Output the (x, y) coordinate of the center of the cell containing the given text.  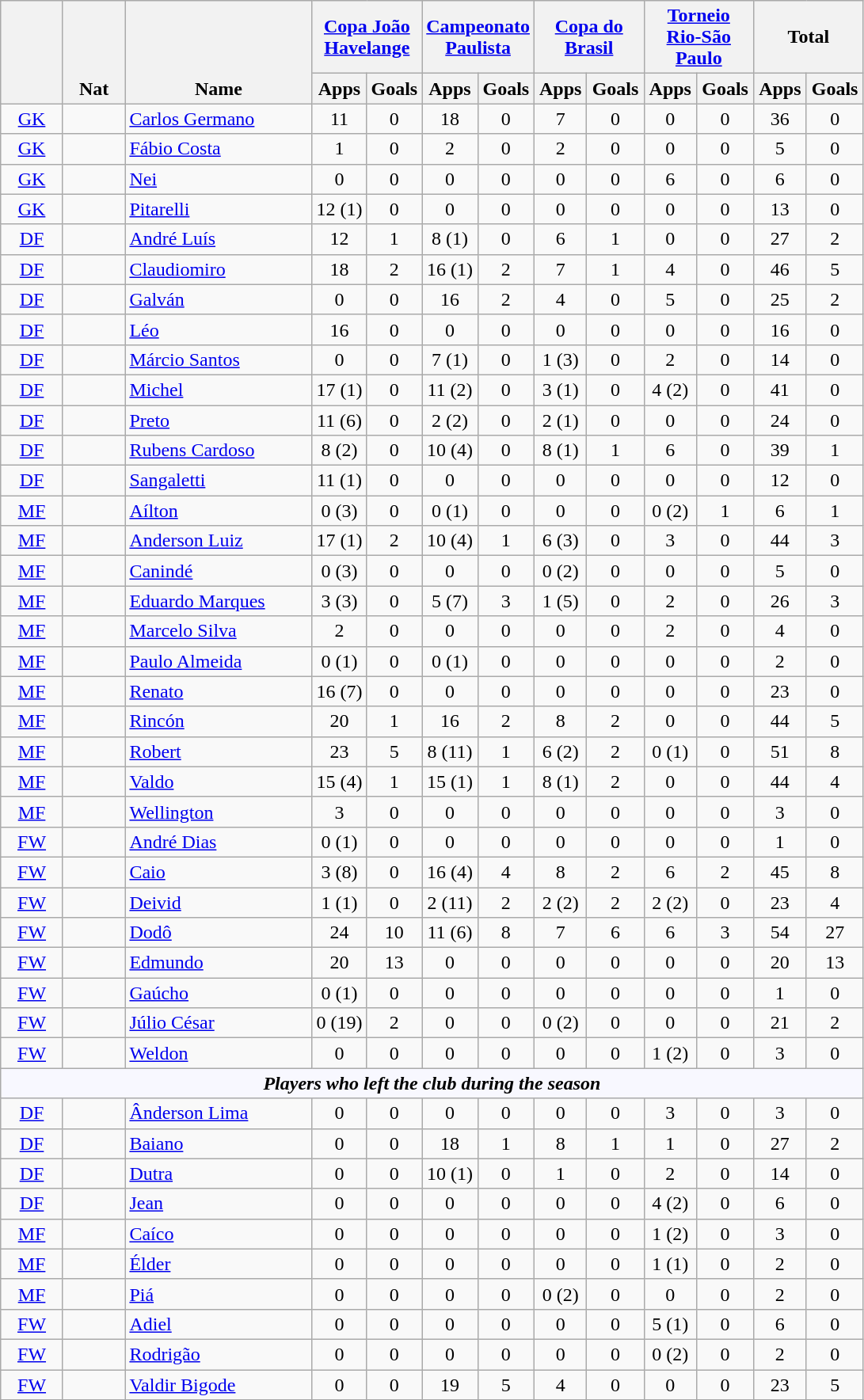
Renato (219, 691)
Piá (219, 1294)
7 (1) (450, 360)
15 (4) (339, 782)
16 (4) (450, 872)
5 (1) (670, 1324)
Claudiomiro (219, 269)
Valdo (219, 782)
Total (809, 37)
10 (1) (450, 1174)
Marcelo Silva (219, 631)
Rubens Cardoso (219, 451)
8 (2) (339, 451)
45 (781, 872)
5 (7) (450, 601)
Fábio Costa (219, 149)
Nat (93, 52)
Ânderson Lima (219, 1113)
3 (3) (339, 601)
25 (781, 299)
Márcio Santos (219, 360)
46 (781, 269)
Torneio Rio-São Paulo (698, 37)
Carlos Germano (219, 119)
Valdir Bigode (219, 1385)
11 (2) (450, 390)
Wellington (219, 812)
16 (7) (339, 691)
Baiano (219, 1143)
Gaúcho (219, 993)
Michel (219, 390)
Pitarelli (219, 209)
Adiel (219, 1324)
Deivid (219, 902)
12 (1) (339, 209)
19 (450, 1385)
Copa João Havelange (367, 37)
Dutra (219, 1174)
Dodô (219, 933)
41 (781, 390)
39 (781, 451)
10 (394, 933)
Léo (219, 329)
8 (11) (450, 751)
Élder (219, 1264)
Campeonato Paulista (478, 37)
3 (8) (339, 872)
2 (1) (561, 420)
6 (3) (561, 541)
Eduardo Marques (219, 601)
3 (1) (561, 390)
Players who left the club during the season (432, 1083)
Caio (219, 872)
2 (11) (450, 902)
54 (781, 933)
Canindé (219, 571)
Copa do Brasil (589, 37)
Anderson Luiz (219, 541)
Rincón (219, 721)
11 (1) (339, 481)
Paulo Almeida (219, 661)
1 (5) (561, 601)
26 (781, 601)
11 (339, 119)
Caíco (219, 1234)
André Dias (219, 842)
Rodrigão (219, 1354)
Galván (219, 299)
André Luís (219, 239)
15 (1) (450, 782)
Weldon (219, 1053)
36 (781, 119)
Robert (219, 751)
Sangaletti (219, 481)
6 (2) (561, 751)
16 (1) (450, 269)
Name (219, 52)
1 (3) (561, 360)
Nei (219, 179)
51 (781, 751)
0 (19) (339, 1023)
Aílton (219, 511)
Jean (219, 1204)
Júlio César (219, 1023)
Preto (219, 420)
21 (781, 1023)
Edmundo (219, 963)
